Provide the (X, Y) coordinate of the cell's center where the given text is located.  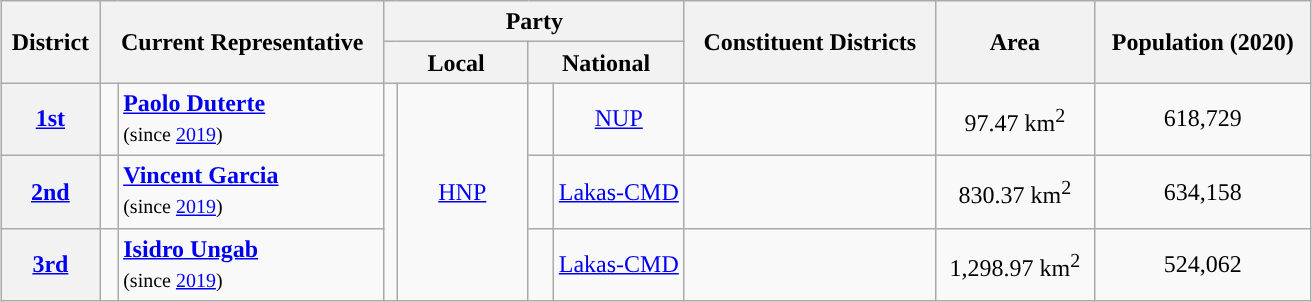
Local (456, 62)
830.37 km2 (1014, 192)
District (50, 42)
Area (1014, 42)
Vincent Garcia(since 2019) (252, 192)
Population (2020) (1202, 42)
Current Representative (242, 42)
NUP (618, 120)
524,062 (1202, 264)
3rd (50, 264)
Constituent Districts (810, 42)
1,298.97 km2 (1014, 264)
634,158 (1202, 192)
618,729 (1202, 120)
1st (50, 120)
Isidro Ungab(since 2019) (252, 264)
2nd (50, 192)
National (606, 62)
Party (534, 22)
HNP (462, 192)
Paolo Duterte(since 2019) (252, 120)
97.47 km2 (1014, 120)
